Detect which cell encompasses the target text, then output its [X, Y] center coordinate. 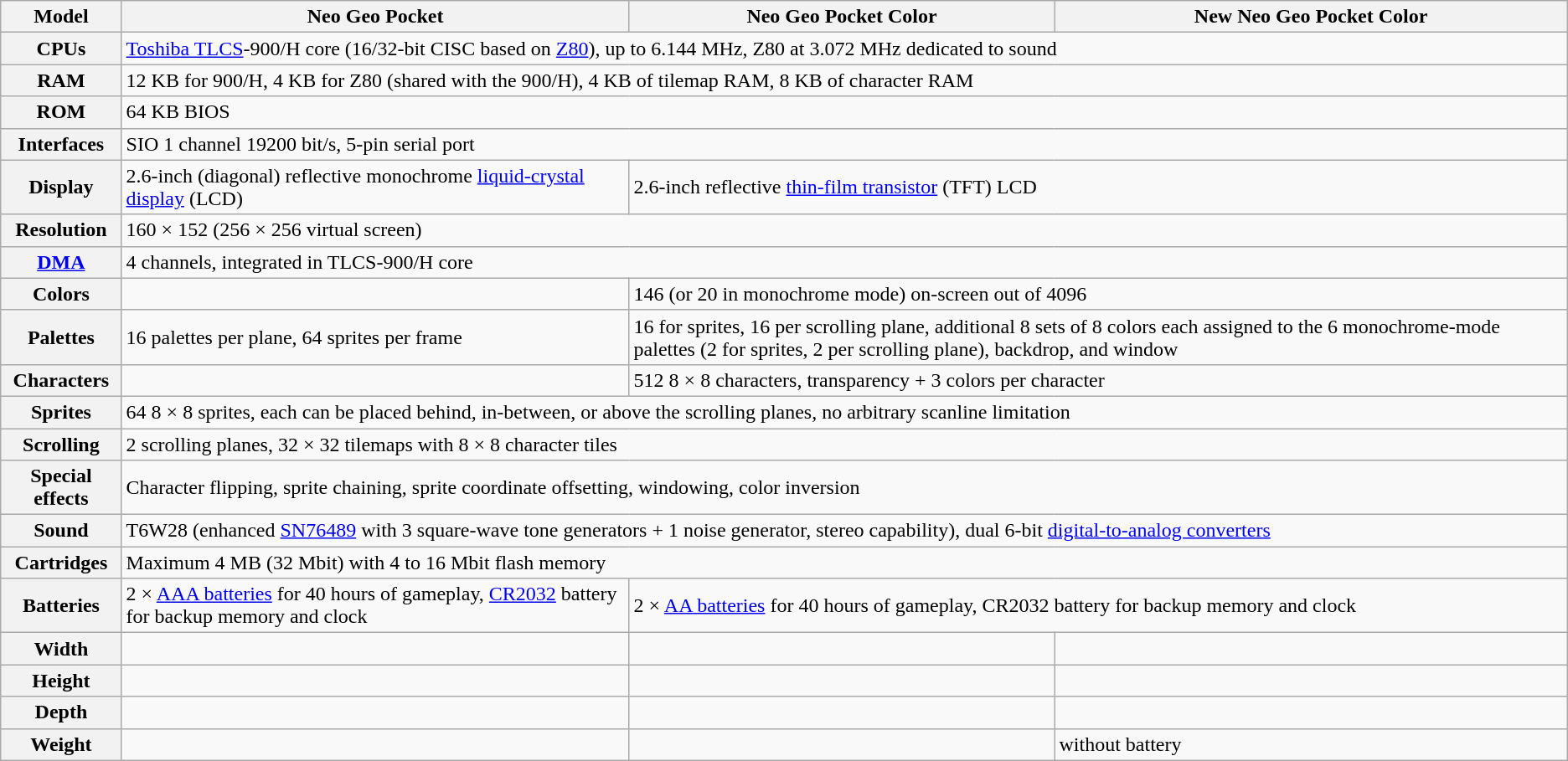
Palettes [61, 337]
CPUs [61, 49]
Height [61, 681]
64 KB BIOS [844, 112]
4 channels, integrated in TLCS-900/H core [844, 262]
146 (or 20 in monochrome mode) on-screen out of 4096 [1098, 294]
Sound [61, 531]
DMA [61, 262]
Colors [61, 294]
12 KB for 900/H, 4 KB for Z80 (shared with the 900/H), 4 KB of tilemap RAM, 8 KB of character RAM [844, 80]
Maximum 4 MB (32 Mbit) with 4 to 16 Mbit flash memory [844, 563]
16 palettes per plane, 64 sprites per frame [375, 337]
512 8 × 8 characters, transparency + 3 colors per character [1098, 380]
Display [61, 188]
Model [61, 17]
Characters [61, 380]
Cartridges [61, 563]
Neo Geo Pocket [375, 17]
2 scrolling planes, 32 × 32 tilemaps with 8 × 8 character tiles [844, 445]
Special effects [61, 487]
Neo Geo Pocket Color [842, 17]
SIO 1 channel 19200 bit/s, 5-pin serial port [844, 144]
ROM [61, 112]
2 × AAA batteries for 40 hours of gameplay, CR2032 battery for backup memory and clock [375, 606]
RAM [61, 80]
T6W28 (enhanced SN76489 with 3 square-wave tone generators + 1 noise generator, stereo capability), dual 6-bit digital-to-analog converters [844, 531]
Sprites [61, 412]
New Neo Geo Pocket Color [1311, 17]
Scrolling [61, 445]
2 × AA batteries for 40 hours of gameplay, CR2032 battery for backup memory and clock [1098, 606]
Batteries [61, 606]
Width [61, 649]
Interfaces [61, 144]
2.6-inch (diagonal) reflective monochrome liquid-crystal display (LCD) [375, 188]
without battery [1311, 744]
Weight [61, 744]
Depth [61, 712]
Toshiba TLCS-900/H core (16/32-bit CISC based on Z80), up to 6.144 MHz, Z80 at 3.072 MHz dedicated to sound [844, 49]
Resolution [61, 230]
Character flipping, sprite chaining, sprite coordinate offsetting, windowing, color inversion [844, 487]
2.6-inch reflective thin-film transistor (TFT) LCD [1098, 188]
160 × 152 (256 × 256 virtual screen) [844, 230]
64 8 × 8 sprites, each can be placed behind, in-between, or above the scrolling planes, no arbitrary scanline limitation [844, 412]
